Provide the (x, y) coordinate of the cell's center where the given text is located.  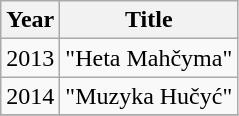
2013 (30, 58)
Title (149, 20)
2014 (30, 96)
"Muzyka Hučyć" (149, 96)
"Heta Mahčyma" (149, 58)
Year (30, 20)
